From the cell containing the given text, extract its center point as (X, Y) coordinate. 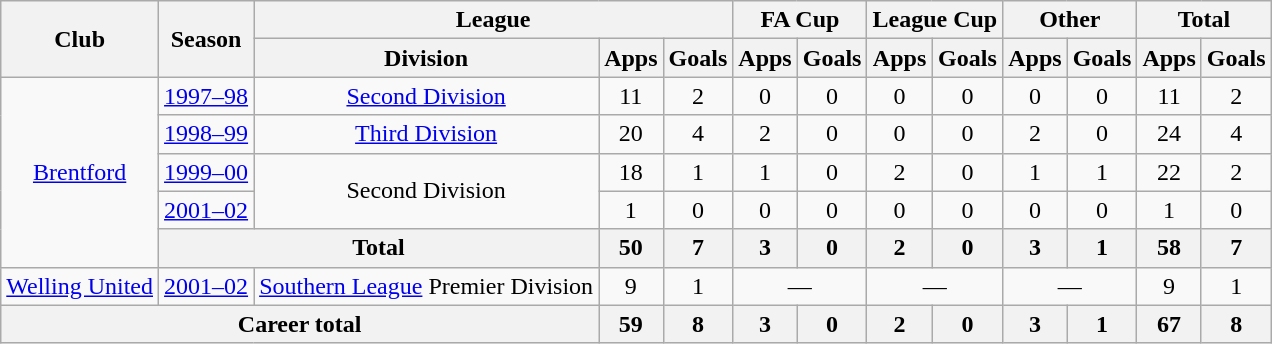
Other (1070, 20)
1999–00 (206, 172)
Southern League Premier Division (426, 286)
50 (631, 248)
Season (206, 39)
20 (631, 134)
Career total (300, 324)
Division (426, 58)
18 (631, 172)
24 (1169, 134)
Welling United (80, 286)
67 (1169, 324)
59 (631, 324)
League (494, 20)
Third Division (426, 134)
22 (1169, 172)
1998–99 (206, 134)
League Cup (935, 20)
FA Cup (800, 20)
58 (1169, 248)
Club (80, 39)
1997–98 (206, 96)
Brentford (80, 172)
